Determine the [X, Y] coordinate at the center of the cell enclosing the given text.  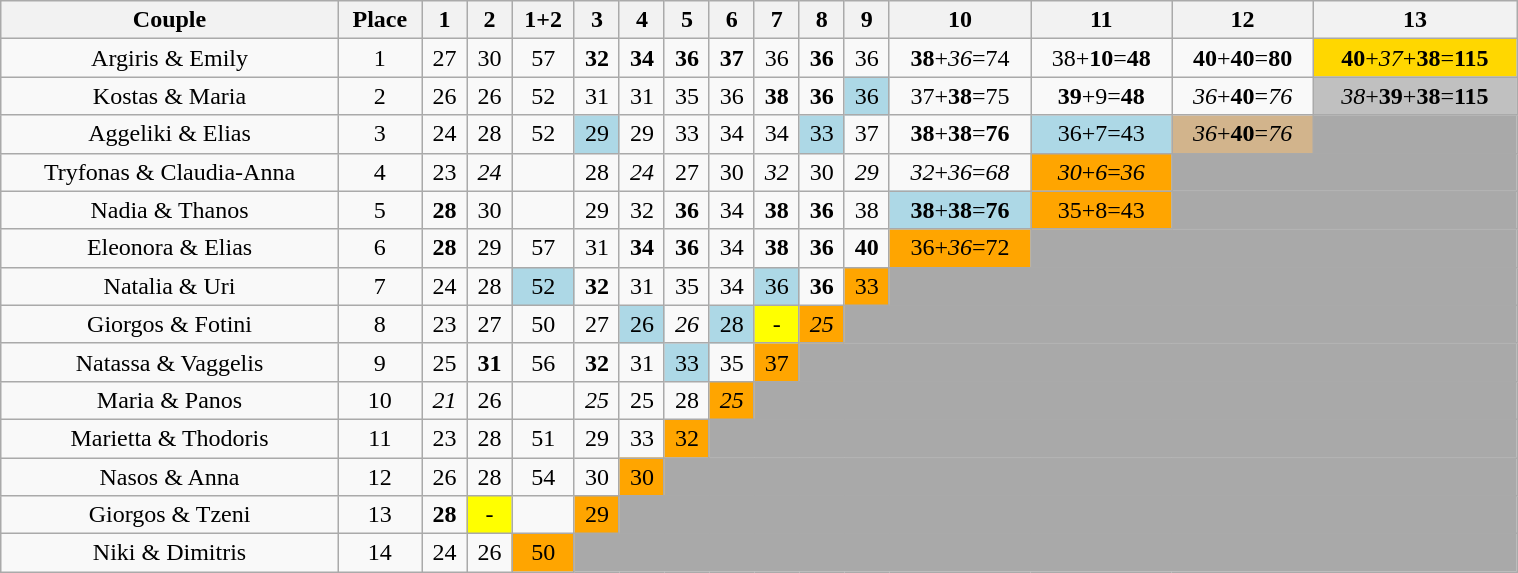
54 [544, 477]
40+37+38=115 [1414, 58]
Natalia & Uri [169, 286]
Nasos & Anna [169, 477]
30+6=36 [1102, 172]
Couple [169, 20]
38+39+38=115 [1414, 96]
Argiris & Emily [169, 58]
Aggeliki & Elias [169, 134]
1+2 [544, 20]
Marietta & Thodoris [169, 438]
35+8=43 [1102, 210]
Eleonora & Elias [169, 248]
14 [380, 553]
Natassa & Vaggelis [169, 362]
39+9=48 [1102, 96]
Kostas & Maria [169, 96]
Tryfonas & Claudia-Anna [169, 172]
Nadia & Thanos [169, 210]
21 [444, 400]
Place [380, 20]
32+36=68 [960, 172]
38+36=74 [960, 58]
37+38=75 [960, 96]
Niki & Dimitris [169, 553]
36+7=43 [1102, 134]
40+40=80 [1242, 58]
Giorgos & Tzeni [169, 515]
51 [544, 438]
56 [544, 362]
36+36=72 [960, 248]
Maria & Panos [169, 400]
38+10=48 [1102, 58]
Giorgos & Fotini [169, 324]
40 [866, 248]
